Identify which cell holds the provided text, then report its [X, Y] central coordinate. 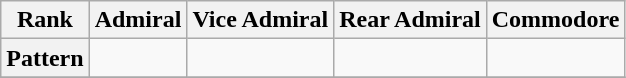
Rear Admiral [410, 20]
Vice Admiral [260, 20]
Admiral [138, 20]
Commodore [556, 20]
Pattern [45, 58]
Rank [45, 20]
